Return the (X, Y) coordinate for the center point of the cell that contains the specified text.  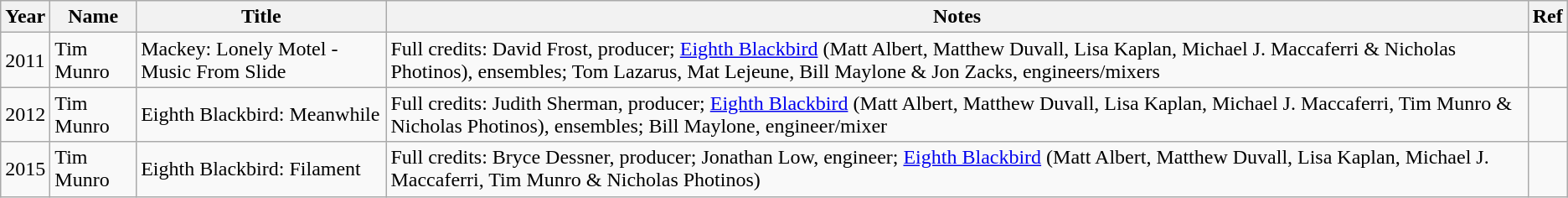
2012 (25, 114)
2011 (25, 60)
Title (261, 17)
Notes (957, 17)
Ref (1548, 17)
Eighth Blackbird: Meanwhile (261, 114)
Mackey: Lonely Motel - Music From Slide (261, 60)
Year (25, 17)
2015 (25, 169)
Eighth Blackbird: Filament (261, 169)
Name (94, 17)
